Scan for the cell matching the given text and deliver its [x, y] coordinate at center. 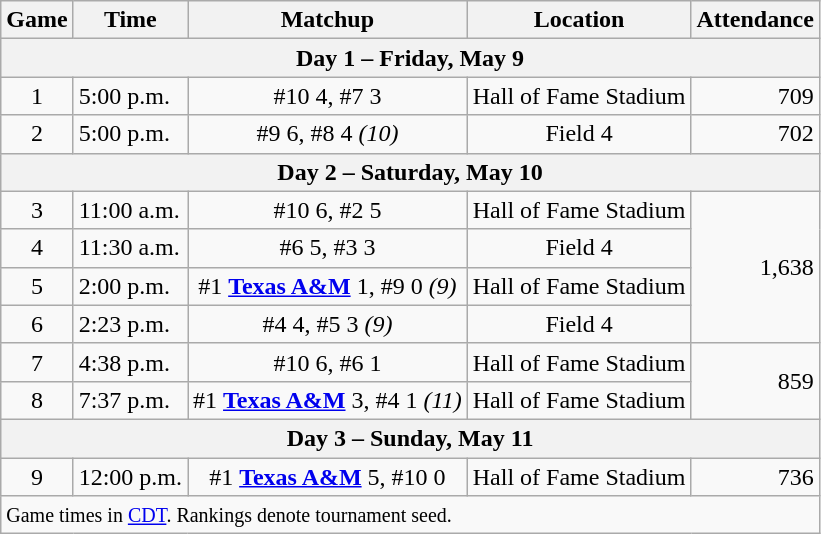
#4 4, #5 3 (9) [328, 324]
3 [37, 210]
Matchup [328, 20]
Location [579, 20]
#6 5, #3 3 [328, 248]
4 [37, 248]
5 [37, 286]
#10 6, #6 1 [328, 362]
736 [755, 477]
859 [755, 381]
702 [755, 134]
4:38 p.m. [130, 362]
2 [37, 134]
7 [37, 362]
1 [37, 96]
709 [755, 96]
11:00 a.m. [130, 210]
#10 6, #2 5 [328, 210]
Day 2 – Saturday, May 10 [410, 172]
8 [37, 400]
Day 3 – Sunday, May 11 [410, 438]
#1 Texas A&M 5, #10 0 [328, 477]
Time [130, 20]
#9 6, #8 4 (10) [328, 134]
2:00 p.m. [130, 286]
#10 4, #7 3 [328, 96]
2:23 p.m. [130, 324]
Day 1 – Friday, May 9 [410, 58]
11:30 a.m. [130, 248]
6 [37, 324]
12:00 p.m. [130, 477]
7:37 p.m. [130, 400]
Game [37, 20]
#1 Texas A&M 1, #9 0 (9) [328, 286]
Game times in CDT. Rankings denote tournament seed. [410, 515]
9 [37, 477]
Attendance [755, 20]
#1 Texas A&M 3, #4 1 (11) [328, 400]
1,638 [755, 267]
